Determine the [X, Y] coordinate at the center of the cell enclosing the given text.  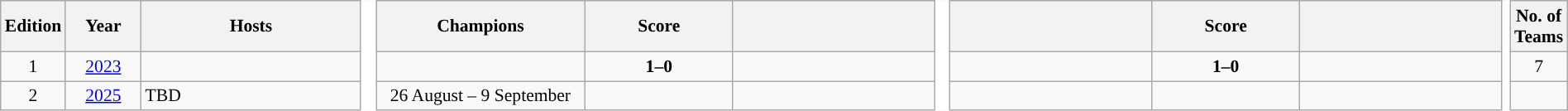
2 [33, 96]
Champions [481, 27]
Year [103, 27]
Edition [33, 27]
7 [1538, 66]
26 August – 9 September [481, 96]
TBD [251, 96]
2025 [103, 96]
No. of Teams [1538, 27]
2023 [103, 66]
Hosts [251, 27]
1 [33, 66]
